Pinpoint the cell where the given text exists, returning its (x, y) midpoint coordinate. 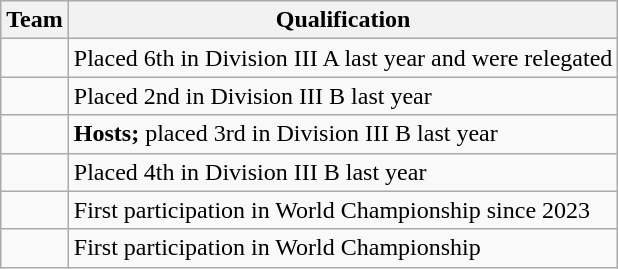
Placed 4th in Division III B last year (343, 172)
Placed 2nd in Division III B last year (343, 96)
Hosts; placed 3rd in Division III B last year (343, 134)
First participation in World Championship since 2023 (343, 210)
Team (35, 20)
Placed 6th in Division III A last year and were relegated (343, 58)
First participation in World Championship (343, 248)
Qualification (343, 20)
